Search for the cell housing the specified text and yield its (x, y) center coordinate. 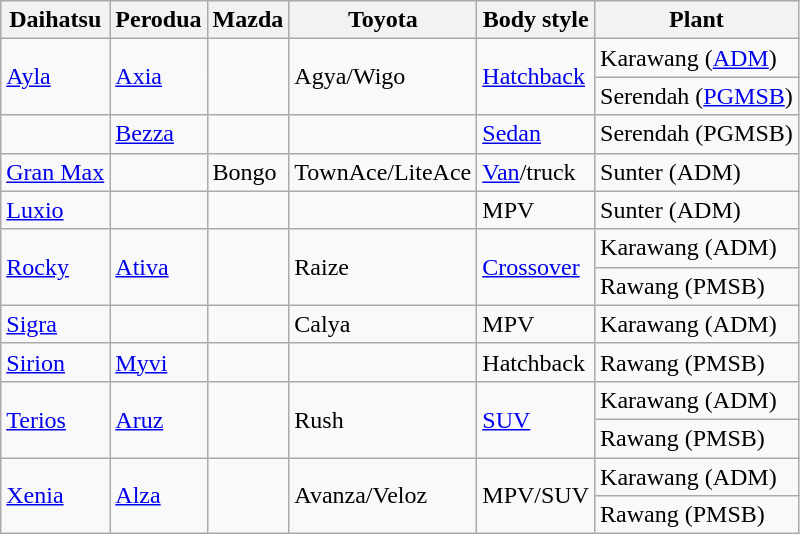
Toyota (383, 20)
Aruz (158, 419)
Rocky (56, 267)
Mazda (248, 20)
Gran Max (56, 172)
Ativa (158, 267)
Axia (158, 77)
Sedan (536, 134)
Agya/Wigo (383, 77)
Bongo (248, 172)
Avanza/Veloz (383, 496)
Perodua (158, 20)
Luxio (56, 210)
Crossover (536, 267)
Alza (158, 496)
Raize (383, 267)
Bezza (158, 134)
SUV (536, 419)
Myvi (158, 362)
Rush (383, 419)
Sigra (56, 324)
Xenia (56, 496)
Daihatsu (56, 20)
TownAce/LiteAce (383, 172)
MPV/SUV (536, 496)
Terios (56, 419)
Van/truck (536, 172)
Plant (697, 20)
Sirion (56, 362)
Body style (536, 20)
Calya (383, 324)
Ayla (56, 77)
